Identify which cell holds the provided text, then report its (X, Y) central coordinate. 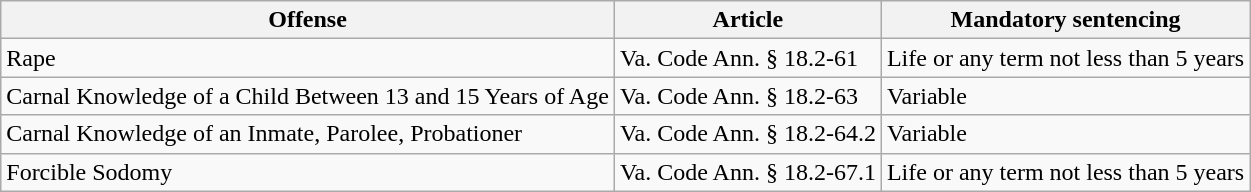
Mandatory sentencing (1065, 20)
Va. Code Ann. § 18.2-61 (748, 58)
Offense (308, 20)
Carnal Knowledge of a Child Between 13 and 15 Years of Age (308, 96)
Article (748, 20)
Va. Code Ann. § 18.2-64.2 (748, 134)
Va. Code Ann. § 18.2-67.1 (748, 172)
Forcible Sodomy (308, 172)
Va. Code Ann. § 18.2-63 (748, 96)
Carnal Knowledge of an Inmate, Parolee, Probationer (308, 134)
Rape (308, 58)
